Determine the [x, y] coordinate at the center of the cell enclosing the given text.  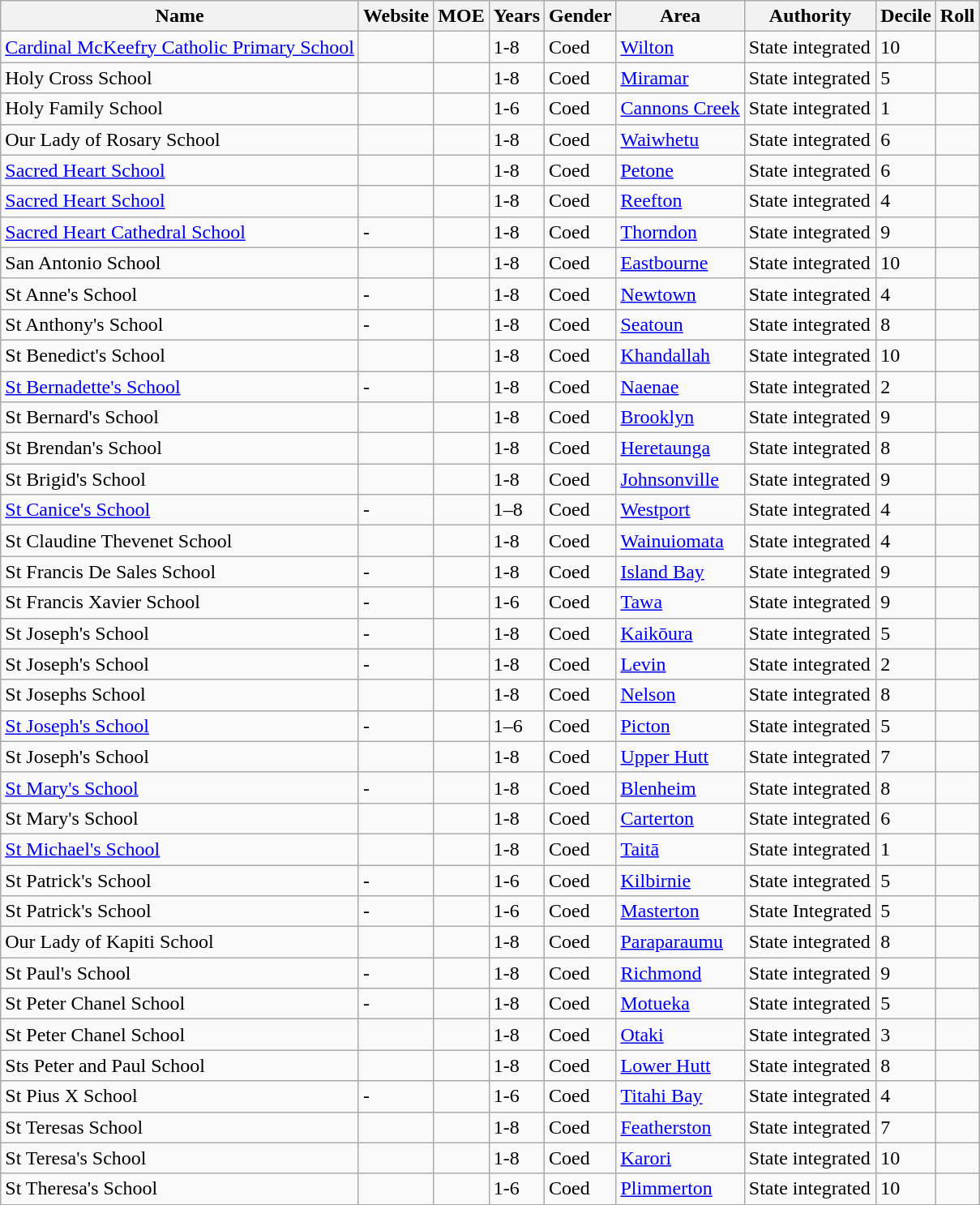
Newtown [680, 294]
Roll [957, 16]
St Francis Xavier School [180, 602]
Island Bay [680, 572]
Upper Hutt [680, 757]
Kilbirnie [680, 880]
Gender [580, 16]
St Bernadette's School [180, 387]
St Claudine Thevenet School [180, 541]
St Paul's School [180, 973]
St Teresas School [180, 1127]
Tawa [680, 602]
Richmond [680, 973]
Lower Hutt [680, 1066]
Otaki [680, 1035]
St Theresa's School [180, 1189]
Our Lady of Kapiti School [180, 942]
St Brendan's School [180, 448]
Naenae [680, 387]
Motueka [680, 1004]
Wilton [680, 47]
Brooklyn [680, 418]
Nelson [680, 695]
St Michael's School [180, 849]
St Bernard's School [180, 418]
Petone [680, 170]
St Teresa's School [180, 1158]
Thorndon [680, 232]
Wainuiomata [680, 541]
Khandallah [680, 355]
Heretaunga [680, 448]
Holy Family School [180, 109]
Paraparaumu [680, 942]
Blenheim [680, 787]
St Josephs School [180, 695]
Taitā [680, 849]
Levin [680, 664]
Holy Cross School [180, 78]
1–8 [516, 510]
Years [516, 16]
St Francis De Sales School [180, 572]
St Brigid's School [180, 479]
Miramar [680, 78]
Our Lady of Rosary School [180, 139]
Featherston [680, 1127]
Kaikōura [680, 633]
Cardinal McKeefry Catholic Primary School [180, 47]
Waiwhetu [680, 139]
St Benedict's School [180, 355]
Carterton [680, 818]
Website [396, 16]
Decile [906, 16]
St Pius X School [180, 1096]
Picton [680, 726]
Area [680, 16]
Plimmerton [680, 1189]
MOE [461, 16]
1–6 [516, 726]
Name [180, 16]
3 [906, 1035]
State Integrated [810, 911]
San Antonio School [180, 263]
Masterton [680, 911]
Cannons Creek [680, 109]
Sts Peter and Paul School [180, 1066]
Seatoun [680, 324]
St Anthony's School [180, 324]
St Canice's School [180, 510]
Karori [680, 1158]
Reefton [680, 201]
Johnsonville [680, 479]
Authority [810, 16]
Westport [680, 510]
Sacred Heart Cathedral School [180, 232]
Titahi Bay [680, 1096]
St Anne's School [180, 294]
Eastbourne [680, 263]
